Capture the cell that displays the provided text and extract its [X, Y] central coordinate. 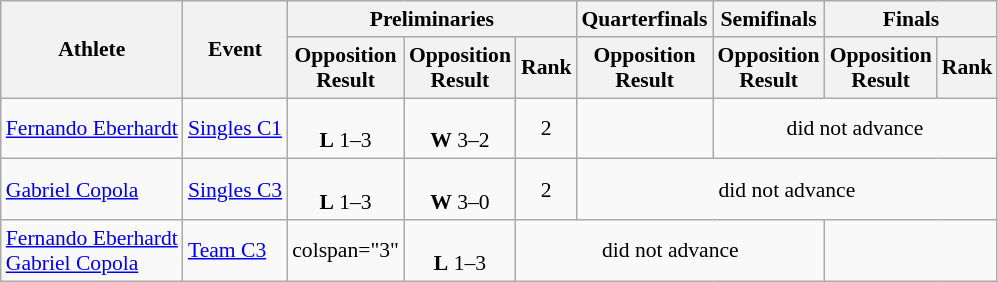
Quarterfinals [645, 19]
Fernando EberhardtGabriel Copola [92, 250]
Singles C1 [235, 128]
Athlete [92, 50]
Gabriel Copola [92, 190]
Singles C3 [235, 190]
Fernando Eberhardt [92, 128]
Preliminaries [432, 19]
colspan="3" [346, 250]
W 3–2 [460, 128]
Team C3 [235, 250]
W 3–0 [460, 190]
Finals [912, 19]
Event [235, 50]
Semifinals [769, 19]
